Provide the (x, y) coordinate of the cell's center where the given text is located.  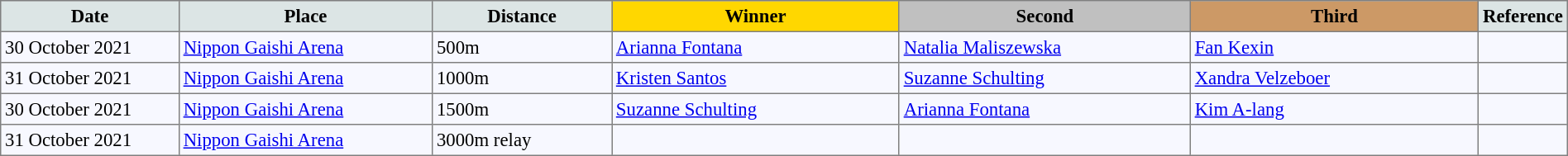
Reference (1523, 17)
Kim A-lang (1334, 109)
1500m (523, 109)
3000m relay (523, 140)
Second (1045, 17)
Winner (756, 17)
Distance (523, 17)
Natalia Maliszewska (1045, 47)
Xandra Velzeboer (1334, 78)
Kristen Santos (756, 78)
Place (305, 17)
Fan Kexin (1334, 47)
Date (90, 17)
Third (1334, 17)
1000m (523, 78)
500m (523, 47)
